For the text-containing cell, return its midpoint in (x, y) coordinate format. 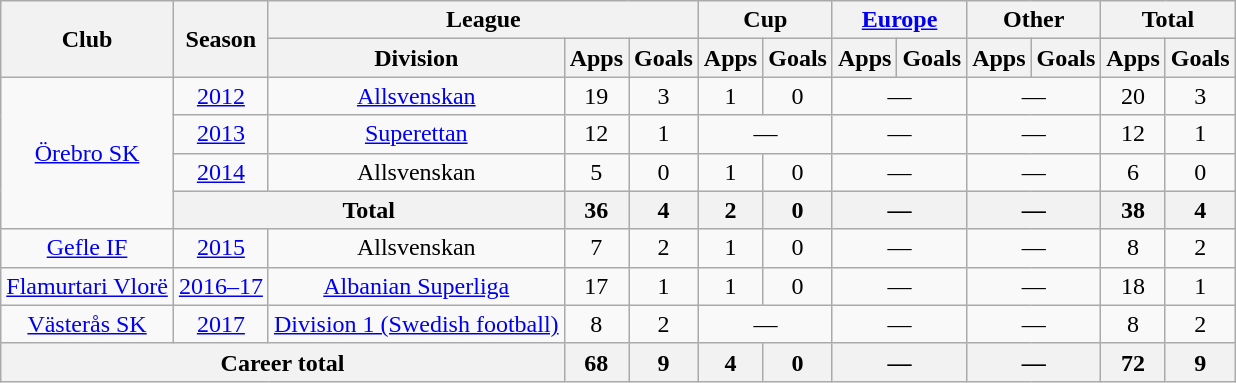
2012 (220, 96)
Albanian Superliga (416, 286)
19 (596, 96)
2016–17 (220, 286)
Career total (282, 362)
Gefle IF (88, 248)
7 (596, 248)
League (483, 20)
17 (596, 286)
Örebro SK (88, 153)
Superettan (416, 134)
2014 (220, 172)
Europe (899, 20)
2013 (220, 134)
Season (220, 39)
Division 1 (Swedish football) (416, 324)
Cup (765, 20)
Flamurtari Vlorë (88, 286)
Division (416, 58)
Club (88, 39)
2015 (220, 248)
18 (1133, 286)
Västerås SK (88, 324)
20 (1133, 96)
6 (1133, 172)
36 (596, 210)
72 (1133, 362)
Other (1034, 20)
5 (596, 172)
38 (1133, 210)
68 (596, 362)
2017 (220, 324)
